Output the (X, Y) coordinate of the center of the cell containing the given text.  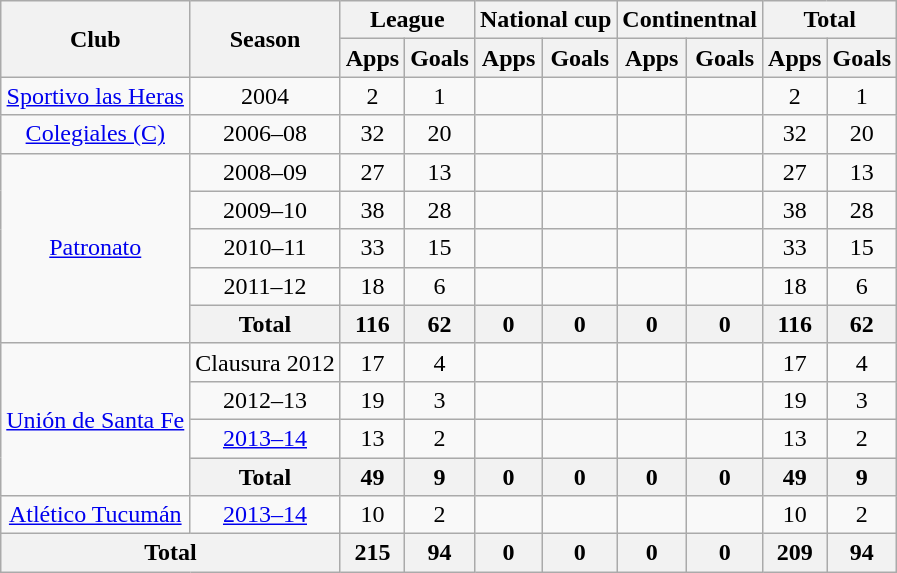
Unión de Santa Fe (96, 419)
Atlético Tucumán (96, 515)
League (407, 20)
2010–11 (265, 248)
2012–13 (265, 400)
Club (96, 39)
2004 (265, 96)
Colegiales (C) (96, 134)
Continentnal (690, 20)
209 (795, 553)
Season (265, 39)
Patronato (96, 248)
2008–09 (265, 172)
215 (372, 553)
2011–12 (265, 286)
Clausura 2012 (265, 362)
Sportivo las Heras (96, 96)
2009–10 (265, 210)
2006–08 (265, 134)
National cup (545, 20)
